Output the (x, y) coordinate of the center of the cell containing the given text.  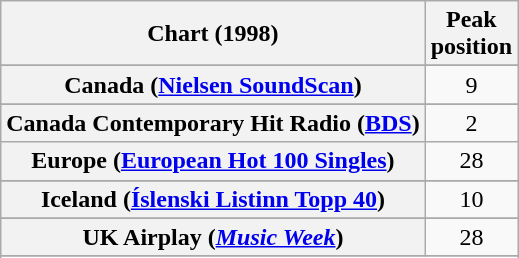
9 (471, 85)
Chart (1998) (213, 34)
Iceland (Íslenski Listinn Topp 40) (213, 199)
Peakposition (471, 34)
Canada (Nielsen SoundScan) (213, 85)
2 (471, 123)
UK Airplay (Music Week) (213, 237)
10 (471, 199)
Canada Contemporary Hit Radio (BDS) (213, 123)
Europe (European Hot 100 Singles) (213, 161)
